For the text-containing cell, return its midpoint in (X, Y) coordinate format. 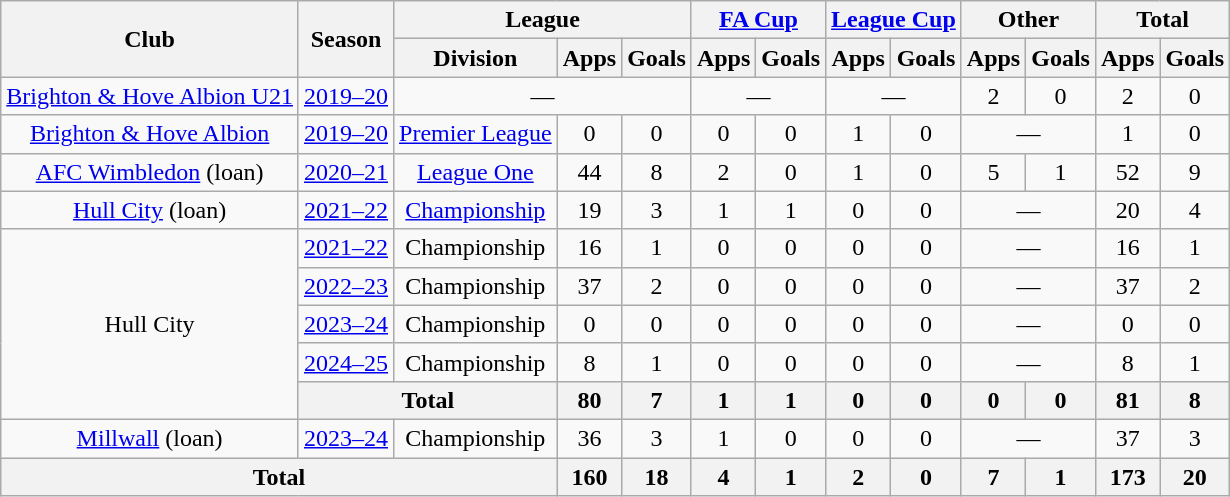
5 (993, 172)
AFC Wimbledon (loan) (150, 172)
Season (346, 39)
44 (589, 172)
2020–21 (346, 172)
36 (589, 438)
2022–23 (346, 286)
Other (1028, 20)
9 (1195, 172)
League Cup (894, 20)
Premier League (476, 134)
2024–25 (346, 362)
Hull City (150, 324)
173 (1127, 477)
Club (150, 39)
Division (476, 58)
Brighton & Hove Albion U21 (150, 96)
League (543, 20)
81 (1127, 400)
Brighton & Hove Albion (150, 134)
80 (589, 400)
FA Cup (758, 20)
Hull City (loan) (150, 210)
160 (589, 477)
18 (657, 477)
19 (589, 210)
League One (476, 172)
52 (1127, 172)
Millwall (loan) (150, 438)
